Extract the [x, y] coordinate from the center of the cell holding the provided text.  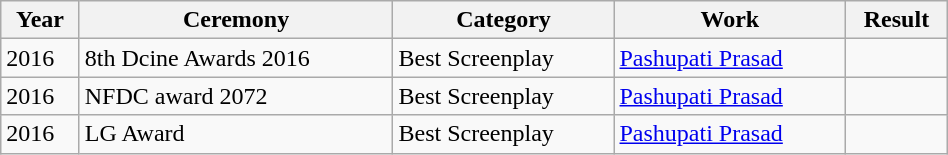
NFDC award 2072 [236, 96]
Result [897, 20]
LG Award [236, 134]
Category [504, 20]
Work [730, 20]
8th Dcine Awards 2016 [236, 58]
Year [40, 20]
Ceremony [236, 20]
